Detect which cell encompasses the target text, then output its [X, Y] center coordinate. 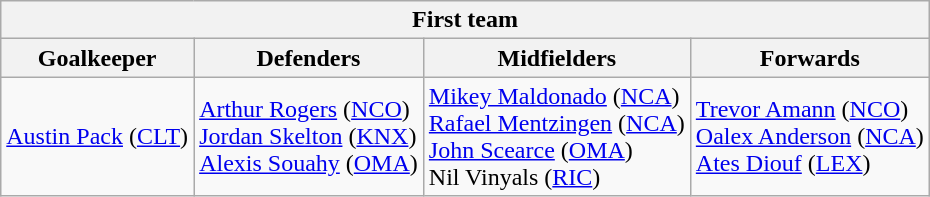
Midfielders [556, 58]
First team [466, 20]
Trevor Amann (NCO) Oalex Anderson (NCA) Ates Diouf (LEX) [810, 136]
Arthur Rogers (NCO) Jordan Skelton (KNX) Alexis Souahy (OMA) [309, 136]
Forwards [810, 58]
Goalkeeper [98, 58]
Mikey Maldonado (NCA) Rafael Mentzingen (NCA) John Scearce (OMA) Nil Vinyals (RIC) [556, 136]
Defenders [309, 58]
Austin Pack (CLT) [98, 136]
